Capture the cell that displays the provided text and extract its [x, y] central coordinate. 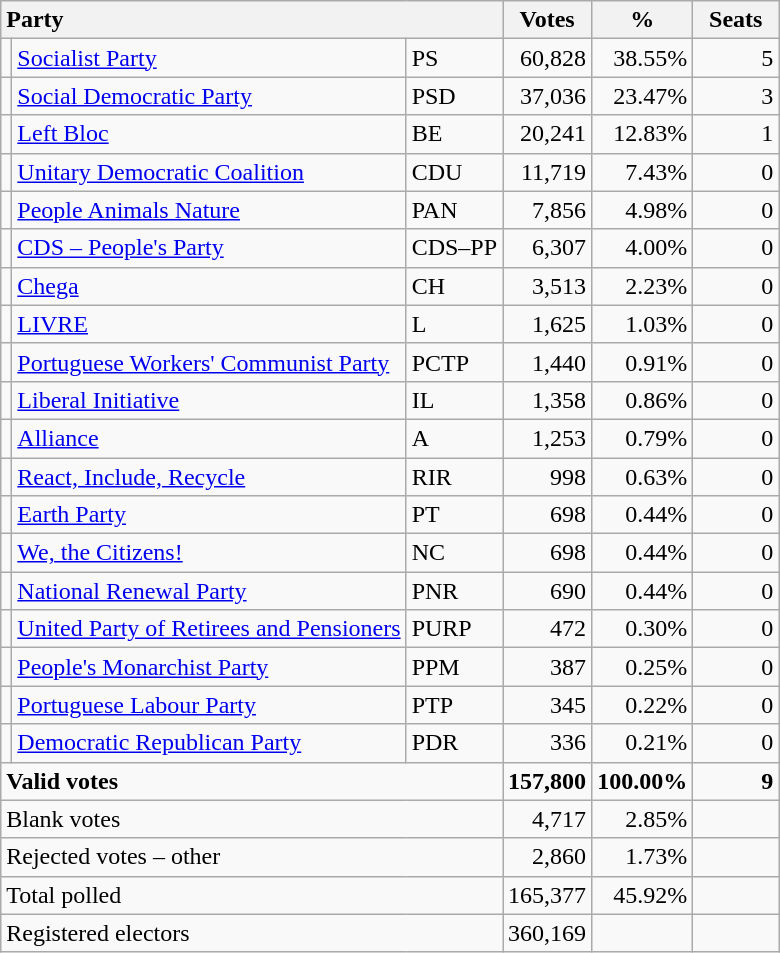
20,241 [548, 134]
0.79% [642, 438]
5 [736, 58]
PNR [454, 591]
National Renewal Party [209, 591]
0.86% [642, 400]
LIVRE [209, 324]
React, Include, Recycle [209, 477]
1.03% [642, 324]
PTP [454, 705]
People Animals Nature [209, 210]
PCTP [454, 362]
2.85% [642, 819]
7,856 [548, 210]
38.55% [642, 58]
Rejected votes – other [252, 857]
PS [454, 58]
RIR [454, 477]
PDR [454, 743]
NC [454, 553]
Votes [548, 20]
100.00% [642, 781]
1 [736, 134]
1,358 [548, 400]
165,377 [548, 895]
387 [548, 667]
Portuguese Workers' Communist Party [209, 362]
People's Monarchist Party [209, 667]
IL [454, 400]
0.21% [642, 743]
PT [454, 515]
Liberal Initiative [209, 400]
11,719 [548, 172]
998 [548, 477]
CDU [454, 172]
0.25% [642, 667]
0.63% [642, 477]
Earth Party [209, 515]
45.92% [642, 895]
Unitary Democratic Coalition [209, 172]
PAN [454, 210]
We, the Citizens! [209, 553]
Left Bloc [209, 134]
360,169 [548, 933]
1,625 [548, 324]
Party [252, 20]
Seats [736, 20]
1,253 [548, 438]
7.43% [642, 172]
Socialist Party [209, 58]
60,828 [548, 58]
A [454, 438]
3,513 [548, 286]
1.73% [642, 857]
PSD [454, 96]
Social Democratic Party [209, 96]
4.00% [642, 248]
3 [736, 96]
United Party of Retirees and Pensioners [209, 629]
12.83% [642, 134]
345 [548, 705]
0.22% [642, 705]
CH [454, 286]
690 [548, 591]
157,800 [548, 781]
% [642, 20]
4.98% [642, 210]
23.47% [642, 96]
2.23% [642, 286]
37,036 [548, 96]
Valid votes [252, 781]
CDS – People's Party [209, 248]
Democratic Republican Party [209, 743]
Alliance [209, 438]
PPM [454, 667]
BE [454, 134]
2,860 [548, 857]
Chega [209, 286]
0.30% [642, 629]
CDS–PP [454, 248]
6,307 [548, 248]
PURP [454, 629]
Portuguese Labour Party [209, 705]
1,440 [548, 362]
472 [548, 629]
Registered electors [252, 933]
4,717 [548, 819]
L [454, 324]
Blank votes [252, 819]
336 [548, 743]
0.91% [642, 362]
Total polled [252, 895]
9 [736, 781]
